Extract the [x, y] coordinate from the center of the cell holding the provided text.  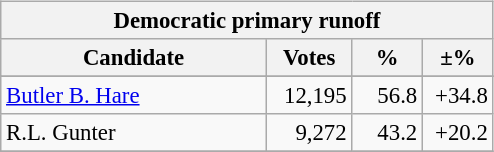
Democratic primary runoff [247, 21]
% [388, 58]
12,195 [309, 96]
Candidate [134, 58]
±% [458, 58]
Butler B. Hare [134, 96]
R.L. Gunter [134, 133]
9,272 [309, 133]
+34.8 [458, 96]
+20.2 [458, 133]
43.2 [388, 133]
Votes [309, 58]
56.8 [388, 96]
